Determine the (X, Y) coordinate at the center of the cell enclosing the given text.  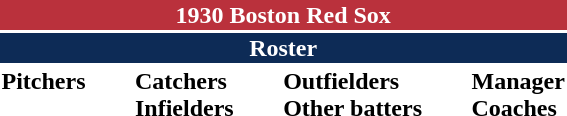
1930 Boston Red Sox (283, 15)
Roster (283, 48)
